Provide the [X, Y] coordinate of the cell's center where the given text is located.  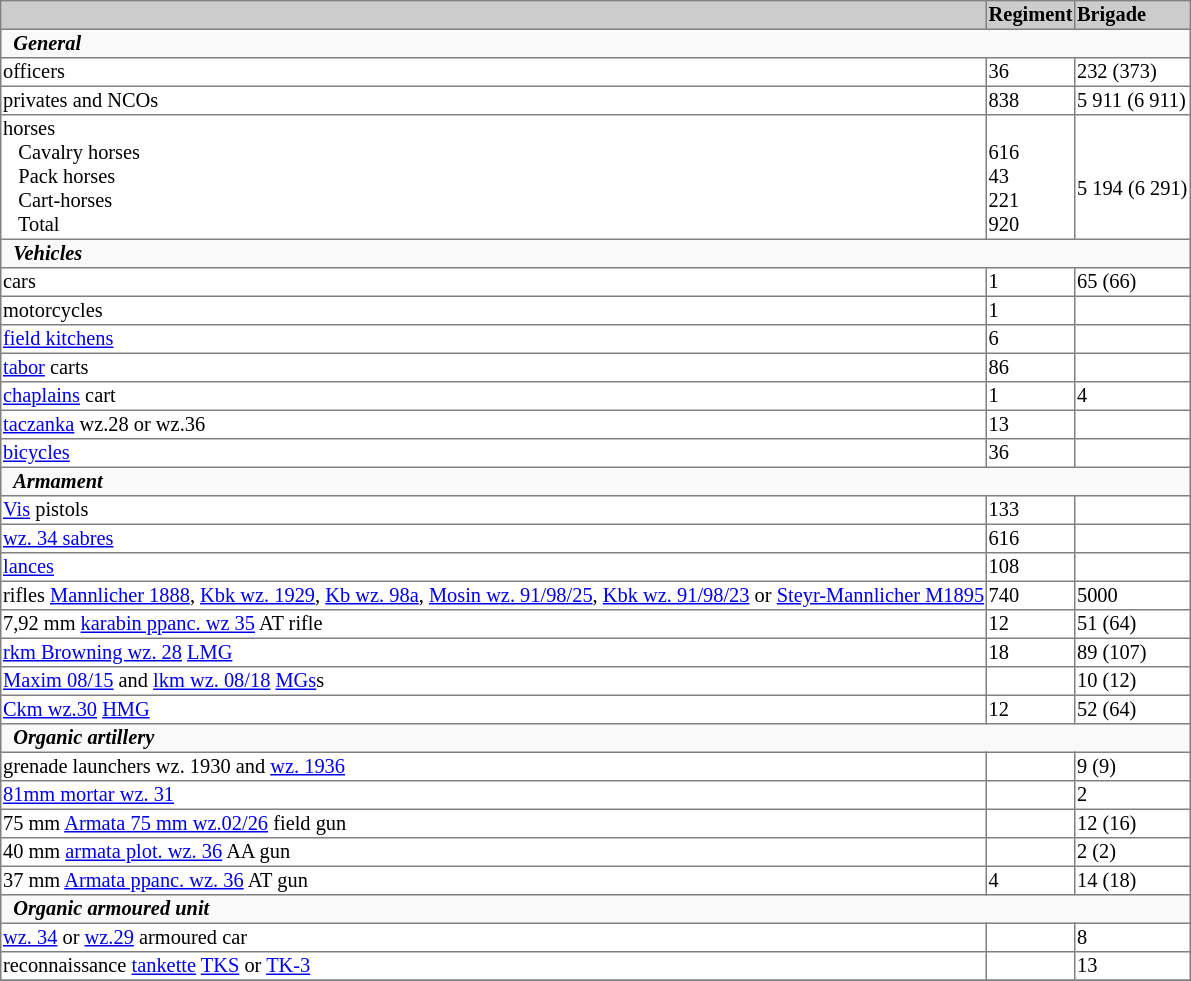
12 (16) [1132, 823]
motorcycles [494, 310]
taczanka wz.28 or wz.36 [494, 424]
rkm Browning wz. 28 LMG [494, 652]
Regiment [1030, 15]
232 (373) [1132, 72]
616 [1030, 538]
14 (18) [1132, 880]
8 [1132, 937]
9 (9) [1132, 766]
86 [1030, 367]
5000 [1132, 595]
81mm mortar wz. 31 [494, 795]
838 [1030, 100]
75 mm Armata 75 mm wz.02/26 field gun [494, 823]
89 (107) [1132, 652]
rifles Mannlicher 1888, Kbk wz. 1929, Kb wz. 98a, Mosin wz. 91/98/25, Kbk wz. 91/98/23 or Steyr-Mannlicher M1895 [494, 595]
Ckm wz.30 HMG [494, 709]
133 [1030, 510]
Organic armoured unit [596, 909]
Vis pistols [494, 510]
lances [494, 567]
2 [1132, 795]
reconnaissance tankette TKS or TK-3 [494, 966]
officers [494, 72]
bicycles [494, 453]
10 (12) [1132, 681]
740 [1030, 595]
108 [1030, 567]
51 (64) [1132, 624]
6 [1030, 339]
5 194 (6 291) [1132, 177]
65 (66) [1132, 282]
horses Cavalry horses Pack horses Cart-horses Total [494, 177]
52 (64) [1132, 709]
37 mm Armata ppanc. wz. 36 AT gun [494, 880]
Armament [596, 481]
wz. 34 or wz.29 armoured car [494, 937]
tabor carts [494, 367]
5 911 (6 911) [1132, 100]
40 mm armata plot. wz. 36 AA gun [494, 852]
Maxim 08/15 and lkm wz. 08/18 MGss [494, 681]
chaplains cart [494, 396]
Vehicles [596, 253]
Organic artillery [596, 738]
7,92 mm karabin ppanc. wz 35 AT rifle [494, 624]
General [596, 43]
grenade launchers wz. 1930 and wz. 1936 [494, 766]
61643221920 [1030, 177]
privates and NCOs [494, 100]
wz. 34 sabres [494, 538]
field kitchens [494, 339]
cars [494, 282]
18 [1030, 652]
Brigade [1132, 15]
2 (2) [1132, 852]
